Extract the (x, y) coordinate from the center of the cell holding the provided text.  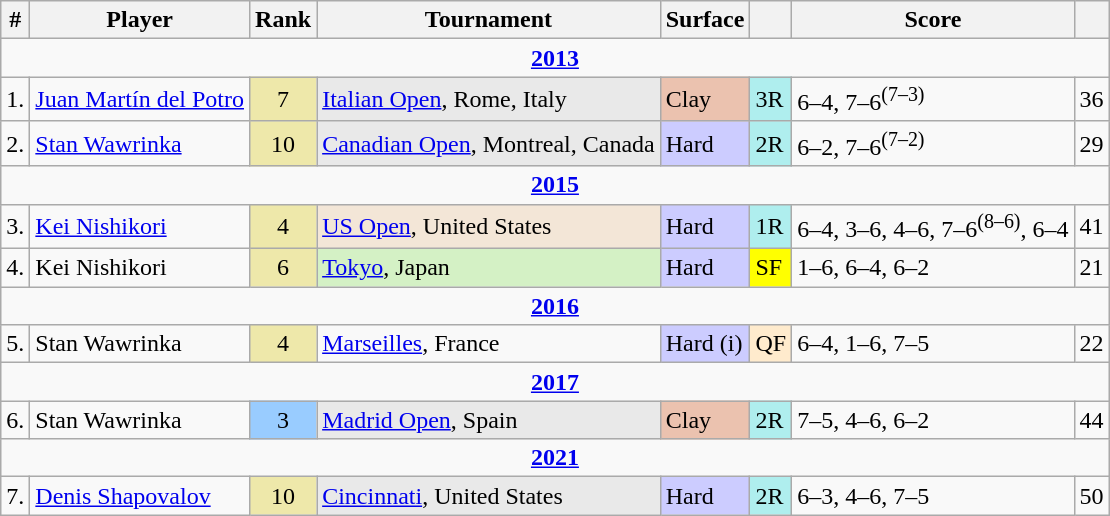
Juan Martín del Potro (140, 100)
2015 (555, 185)
41 (1092, 226)
Hard (i) (705, 344)
# (16, 20)
Marseilles, France (489, 344)
6–4, 3–6, 4–6, 7–6(8–6), 6–4 (933, 226)
1–6, 6–4, 6–2 (933, 268)
44 (1092, 420)
29 (1092, 144)
5. (16, 344)
6–4, 7–6(7–3) (933, 100)
4. (16, 268)
50 (1092, 496)
3. (16, 226)
6–3, 4–6, 7–5 (933, 496)
Tournament (489, 20)
Italian Open, Rome, Italy (489, 100)
Cincinnati, United States (489, 496)
Player (140, 20)
2. (16, 144)
QF (771, 344)
6–2, 7–6(7–2) (933, 144)
6 (284, 268)
7. (16, 496)
2017 (555, 382)
7–5, 4–6, 6–2 (933, 420)
21 (1092, 268)
Canadian Open, Montreal, Canada (489, 144)
1R (771, 226)
1. (16, 100)
2013 (555, 58)
3 (284, 420)
3R (771, 100)
US Open, United States (489, 226)
Denis Shapovalov (140, 496)
2021 (555, 458)
Score (933, 20)
22 (1092, 344)
SF (771, 268)
6–4, 1–6, 7–5 (933, 344)
36 (1092, 100)
6. (16, 420)
Madrid Open, Spain (489, 420)
Rank (284, 20)
Surface (705, 20)
7 (284, 100)
Tokyo, Japan (489, 268)
2016 (555, 306)
